Capture the cell that displays the provided text and extract its [x, y] central coordinate. 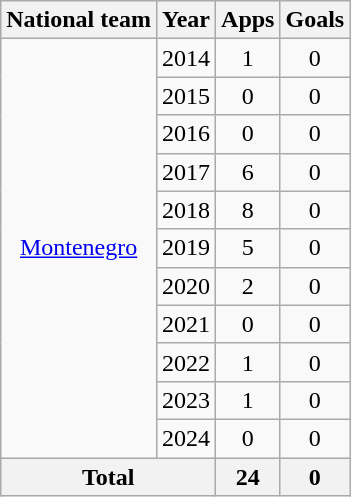
2016 [186, 134]
Montenegro [79, 248]
2015 [186, 96]
Apps [248, 20]
5 [248, 248]
2023 [186, 400]
Goals [315, 20]
6 [248, 172]
Total [108, 477]
2014 [186, 58]
2017 [186, 172]
2018 [186, 210]
2021 [186, 324]
24 [248, 477]
National team [79, 20]
2020 [186, 286]
2 [248, 286]
8 [248, 210]
Year [186, 20]
2024 [186, 438]
2022 [186, 362]
2019 [186, 248]
